Scan for the cell matching the given text and deliver its (X, Y) coordinate at center. 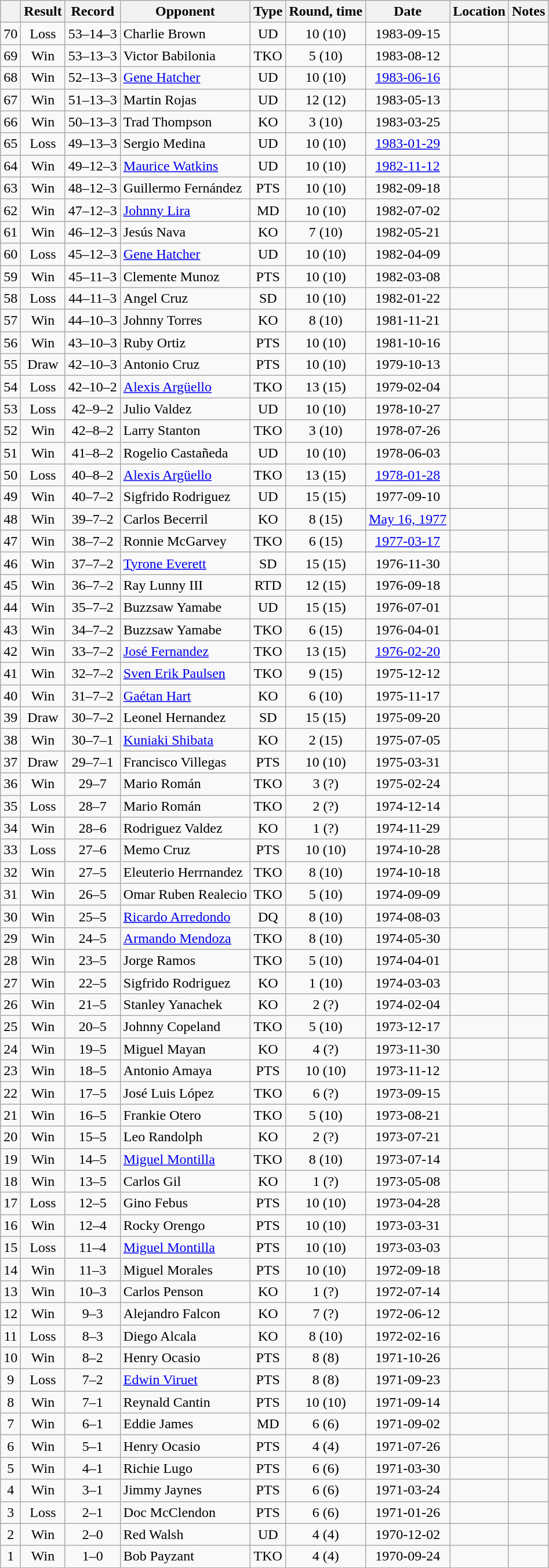
12–5 (93, 1203)
Rogelio Castañeda (185, 453)
46–12–3 (93, 232)
30–7–1 (93, 740)
1974-08-03 (408, 916)
9 (10, 1380)
1975-03-31 (408, 762)
1972-07-14 (408, 1291)
José Fernandez (185, 652)
Ricardo Arredondo (185, 916)
17 (10, 1203)
39 (10, 718)
Type (268, 12)
1982-09-18 (408, 188)
José Luis López (185, 1093)
Opponent (185, 12)
16 (10, 1225)
4–1 (93, 1468)
Notes (528, 12)
Carlos Becerril (185, 519)
19–5 (93, 1049)
1974-05-30 (408, 938)
20–5 (93, 1027)
Rocky Orengo (185, 1225)
42–10–3 (93, 365)
14–5 (93, 1159)
38–7–2 (93, 541)
9 (15) (326, 674)
10 (10, 1358)
1983-05-13 (408, 100)
1971-03-30 (408, 1468)
2–1 (93, 1512)
Armando Mendoza (185, 938)
1972-06-12 (408, 1313)
Record (93, 12)
6–1 (93, 1424)
44–11–3 (93, 299)
42–8–2 (93, 431)
43–10–3 (93, 343)
Eddie James (185, 1424)
Trad Thompson (185, 122)
48–12–3 (93, 188)
27–6 (93, 850)
Kuniaki Shibata (185, 740)
1983-03-25 (408, 122)
1981-10-16 (408, 343)
May 16, 1977 (408, 519)
50 (10, 475)
Doc McClendon (185, 1512)
1982-07-02 (408, 210)
64 (10, 166)
27–5 (93, 872)
1972-09-18 (408, 1269)
1973-09-15 (408, 1093)
27 (10, 983)
Ruby Ortiz (185, 343)
Rodriguez Valdez (185, 828)
1978-06-03 (408, 453)
5 (10, 1468)
6 (10, 1446)
Miguel Mayan (185, 1049)
1973-03-03 (408, 1247)
30–7–2 (93, 718)
1975-12-12 (408, 674)
28 (10, 960)
1973-08-21 (408, 1115)
3–1 (93, 1490)
Jimmy Jaynes (185, 1490)
Ronnie McGarvey (185, 541)
53–14–3 (93, 34)
37–7–2 (93, 563)
1975-11-17 (408, 696)
Alejandro Falcon (185, 1313)
1979-10-13 (408, 365)
1976-04-01 (408, 629)
1976-02-20 (408, 652)
29–7 (93, 784)
19 (10, 1159)
21 (10, 1115)
Sven Erik Paulsen (185, 674)
34–7–2 (93, 629)
Omar Ruben Realecio (185, 894)
1970-09-24 (408, 1556)
68 (10, 78)
Guillermo Fernández (185, 188)
Antonio Amaya (185, 1071)
11–3 (93, 1269)
Ray Lunny III (185, 585)
49–12–3 (93, 166)
1–0 (93, 1556)
Red Walsh (185, 1534)
Memo Cruz (185, 850)
67 (10, 100)
12 (15) (326, 585)
Julio Valdez (185, 409)
8 (10, 1402)
24 (10, 1049)
30 (10, 916)
1983-09-15 (408, 34)
51–13–3 (93, 100)
69 (10, 56)
40 (10, 696)
35–7–2 (93, 607)
9–3 (93, 1313)
53 (10, 409)
31–7–2 (93, 696)
33–7–2 (93, 652)
25 (10, 1027)
1973-04-28 (408, 1203)
Diego Alcala (185, 1335)
1982-01-22 (408, 299)
3 (10, 1512)
Round, time (326, 12)
13–5 (93, 1181)
1974-04-01 (408, 960)
1976-07-01 (408, 607)
1 (10) (326, 983)
8–2 (93, 1358)
48 (10, 519)
7–1 (93, 1402)
Date (408, 12)
28–6 (93, 828)
Richie Lugo (185, 1468)
6 (?) (326, 1093)
1971-09-23 (408, 1380)
26 (10, 1005)
18 (10, 1181)
Carlos Gil (185, 1181)
43 (10, 629)
Johnny Torres (185, 321)
53–13–3 (93, 56)
57 (10, 321)
39–7–2 (93, 519)
1981-11-21 (408, 321)
1975-09-20 (408, 718)
1975-07-05 (408, 740)
45 (10, 585)
45–11–3 (93, 277)
2 (10, 1534)
4 (10, 1490)
Charlie Brown (185, 34)
7 (10, 1424)
25–5 (93, 916)
24–5 (93, 938)
28–7 (93, 806)
65 (10, 144)
1978-01-28 (408, 475)
22 (10, 1093)
1974-10-28 (408, 850)
21–5 (93, 1005)
36 (10, 784)
Clemente Munoz (185, 277)
1 (10, 1556)
Victor Babilonia (185, 56)
7–2 (93, 1380)
1970-12-02 (408, 1534)
10–3 (93, 1291)
Carlos Penson (185, 1291)
Jorge Ramos (185, 960)
1974-11-29 (408, 828)
17–5 (93, 1093)
1973-05-08 (408, 1181)
8 (15) (326, 519)
1983-06-16 (408, 78)
12 (12) (326, 100)
Maurice Watkins (185, 166)
20 (10, 1137)
15 (10, 1247)
1977-09-10 (408, 497)
26–5 (93, 894)
Stanley Yanachek (185, 1005)
59 (10, 277)
Miguel Morales (185, 1269)
1973-07-14 (408, 1159)
38 (10, 740)
3 (?) (326, 784)
Leonel Hernandez (185, 718)
2–0 (93, 1534)
1971-09-14 (408, 1402)
32–7–2 (93, 674)
1974-12-14 (408, 806)
Johnny Lira (185, 210)
42 (10, 652)
45–12–3 (93, 254)
Gaétan Hart (185, 696)
1982-04-09 (408, 254)
8–3 (93, 1335)
66 (10, 122)
1971-03-24 (408, 1490)
62 (10, 210)
34 (10, 828)
12–4 (93, 1225)
Result (43, 12)
23 (10, 1071)
Frankie Otero (185, 1115)
16–5 (93, 1115)
1973-11-12 (408, 1071)
44–10–3 (93, 321)
49–13–3 (93, 144)
1977-03-17 (408, 541)
47–12–3 (93, 210)
37 (10, 762)
36–7–2 (93, 585)
1978-07-26 (408, 431)
1971-09-02 (408, 1424)
15–5 (93, 1137)
1982-03-08 (408, 277)
63 (10, 188)
29 (10, 938)
Location (479, 12)
1974-02-04 (408, 1005)
46 (10, 563)
29–7–1 (93, 762)
32 (10, 872)
60 (10, 254)
6 (10) (326, 696)
18–5 (93, 1071)
11–4 (93, 1247)
22–5 (93, 983)
54 (10, 387)
RTD (268, 585)
Johnny Copeland (185, 1027)
1983-01-29 (408, 144)
Larry Stanton (185, 431)
14 (10, 1269)
1982-05-21 (408, 232)
1983-08-12 (408, 56)
Angel Cruz (185, 299)
42–10–2 (93, 387)
Francisco Villegas (185, 762)
7 (?) (326, 1313)
44 (10, 607)
1971-01-26 (408, 1512)
7 (10) (326, 232)
DQ (268, 916)
1973-07-21 (408, 1137)
52 (10, 431)
70 (10, 34)
5–1 (93, 1446)
1974-03-03 (408, 983)
1974-10-18 (408, 872)
1975-02-24 (408, 784)
31 (10, 894)
1979-02-04 (408, 387)
Gino Febus (185, 1203)
Eleuterio Herrnandez (185, 872)
Martin Rojas (185, 100)
Leo Randolph (185, 1137)
1978-10-27 (408, 409)
12 (10, 1313)
49 (10, 497)
1973-03-31 (408, 1225)
11 (10, 1335)
61 (10, 232)
1973-12-17 (408, 1027)
Sergio Medina (185, 144)
56 (10, 343)
35 (10, 806)
Tyrone Everett (185, 563)
41 (10, 674)
51 (10, 453)
1971-07-26 (408, 1446)
1982-11-12 (408, 166)
52–13–3 (93, 78)
58 (10, 299)
1972-02-16 (408, 1335)
Edwin Viruet (185, 1380)
47 (10, 541)
40–8–2 (93, 475)
1974-09-09 (408, 894)
23–5 (93, 960)
42–9–2 (93, 409)
1976-09-18 (408, 585)
Bob Payzant (185, 1556)
1976-11-30 (408, 563)
50–13–3 (93, 122)
2 (15) (326, 740)
1973-11-30 (408, 1049)
40–7–2 (93, 497)
13 (10, 1291)
41–8–2 (93, 453)
Antonio Cruz (185, 365)
1971-10-26 (408, 1358)
Jesús Nava (185, 232)
33 (10, 850)
4 (?) (326, 1049)
55 (10, 365)
Reynald Cantin (185, 1402)
